Locate the cell with the specified text and output its (x, y) center coordinate. 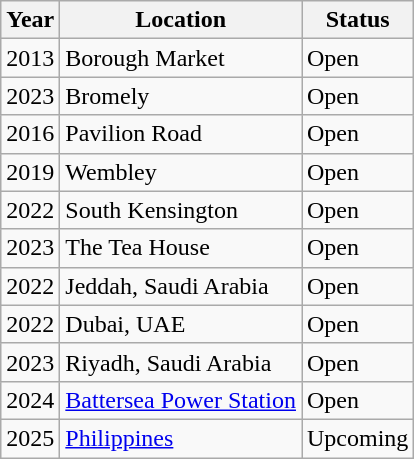
Jeddah, Saudi Arabia (181, 286)
2025 (30, 438)
Status (358, 20)
2016 (30, 134)
Battersea Power Station (181, 400)
Wembley (181, 172)
South Kensington (181, 210)
2019 (30, 172)
Borough Market (181, 58)
The Tea House (181, 248)
Location (181, 20)
Year (30, 20)
Upcoming (358, 438)
Dubai, UAE (181, 324)
2024 (30, 400)
2013 (30, 58)
Philippines (181, 438)
Riyadh, Saudi Arabia (181, 362)
Bromely (181, 96)
Pavilion Road (181, 134)
